Locate the cell with the specified text and output its [x, y] center coordinate. 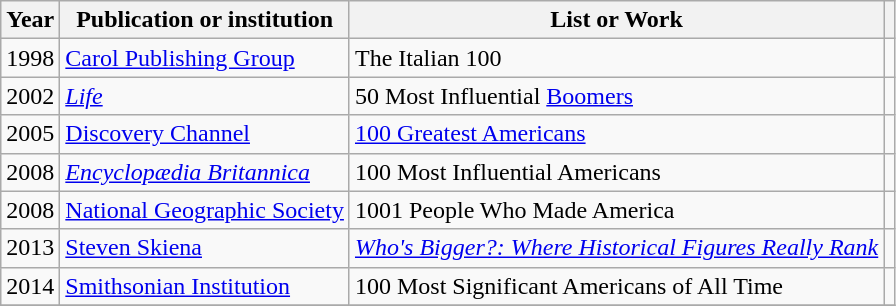
National Geographic Society [205, 210]
1998 [30, 58]
Smithsonian Institution [205, 286]
50 Most Influential Boomers [616, 96]
2005 [30, 134]
2013 [30, 248]
100 Greatest Americans [616, 134]
Life [205, 96]
Steven Skiena [205, 248]
Year [30, 20]
Encyclopædia Britannica [205, 172]
100 Most Significant Americans of All Time [616, 286]
Carol Publishing Group [205, 58]
List or Work [616, 20]
1001 People Who Made America [616, 210]
The Italian 100 [616, 58]
Publication or institution [205, 20]
Discovery Channel [205, 134]
2002 [30, 96]
100 Most Influential Americans [616, 172]
2014 [30, 286]
Who's Bigger?: Where Historical Figures Really Rank [616, 248]
